Return (x, y) of the center of cell containing provided text 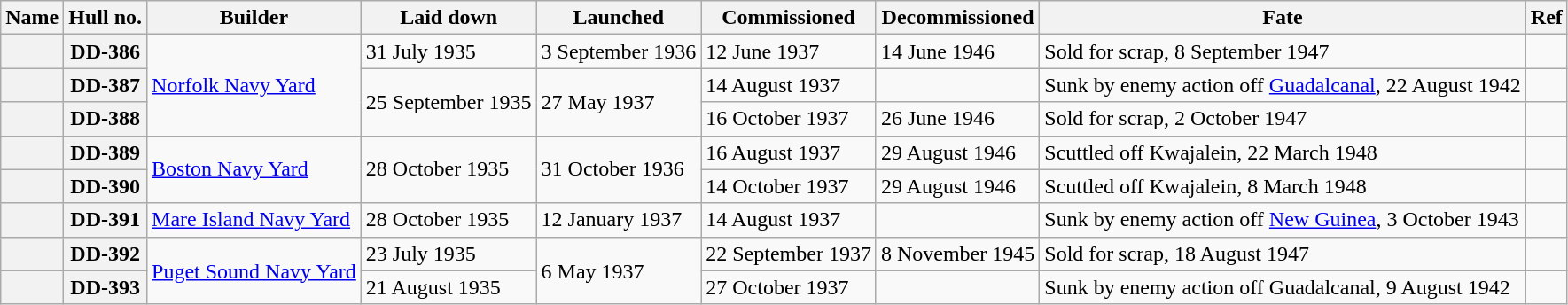
DD-393 (105, 287)
31 October 1936 (619, 169)
8 November 1945 (957, 254)
Hull no. (105, 18)
Sold for scrap, 8 September 1947 (1283, 51)
DD-388 (105, 119)
Norfolk Navy Yard (254, 85)
Sunk by enemy action off New Guinea, 3 October 1943 (1283, 220)
DD-392 (105, 254)
Commissioned (789, 18)
16 October 1937 (789, 119)
DD-389 (105, 152)
Scuttled off Kwajalein, 8 March 1948 (1283, 186)
Sunk by enemy action off Guadalcanal, 9 August 1942 (1283, 287)
25 September 1935 (449, 102)
22 September 1937 (789, 254)
Scuttled off Kwajalein, 22 March 1948 (1283, 152)
12 June 1937 (789, 51)
16 August 1937 (789, 152)
Builder (254, 18)
3 September 1936 (619, 51)
6 May 1937 (619, 270)
12 January 1937 (619, 220)
21 August 1935 (449, 287)
Laid down (449, 18)
14 June 1946 (957, 51)
14 October 1937 (789, 186)
Mare Island Navy Yard (254, 220)
Sold for scrap, 18 August 1947 (1283, 254)
DD-387 (105, 85)
Ref (1546, 18)
Boston Navy Yard (254, 169)
Sunk by enemy action off Guadalcanal, 22 August 1942 (1283, 85)
Puget Sound Navy Yard (254, 270)
27 May 1937 (619, 102)
Fate (1283, 18)
DD-391 (105, 220)
Launched (619, 18)
26 June 1946 (957, 119)
23 July 1935 (449, 254)
31 July 1935 (449, 51)
Name (32, 18)
Decommissioned (957, 18)
DD-390 (105, 186)
Sold for scrap, 2 October 1947 (1283, 119)
27 October 1937 (789, 287)
DD-386 (105, 51)
